Output the [x, y] coordinate of the center of the cell containing the given text.  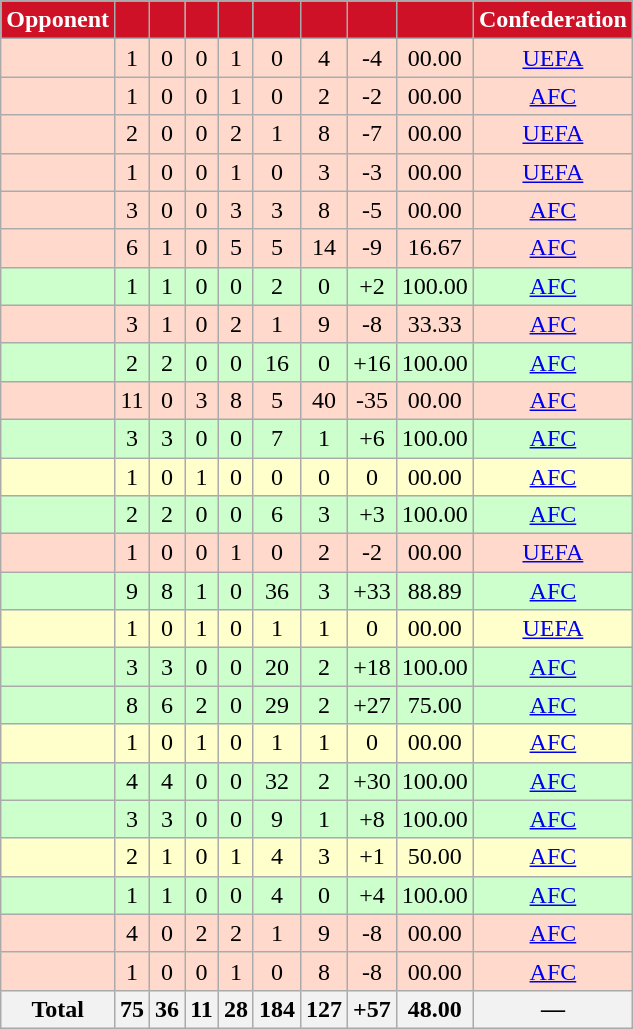
75 [132, 1009]
+2 [372, 286]
+8 [372, 819]
+27 [372, 705]
7 [276, 438]
184 [276, 1009]
+4 [372, 895]
20 [276, 667]
40 [324, 400]
16.67 [434, 248]
28 [236, 1009]
— [552, 1009]
14 [324, 248]
29 [276, 705]
50.00 [434, 857]
+1 [372, 857]
+16 [372, 362]
Total [58, 1009]
-7 [372, 134]
88.89 [434, 591]
Confederation [552, 20]
-5 [372, 210]
-9 [372, 248]
75.00 [434, 705]
127 [324, 1009]
-35 [372, 400]
+33 [372, 591]
Opponent [58, 20]
32 [276, 781]
+3 [372, 515]
+57 [372, 1009]
16 [276, 362]
+18 [372, 667]
33.33 [434, 324]
-3 [372, 172]
-4 [372, 58]
+30 [372, 781]
48.00 [434, 1009]
+6 [372, 438]
